For the text-containing cell, return its midpoint in [x, y] coordinate format. 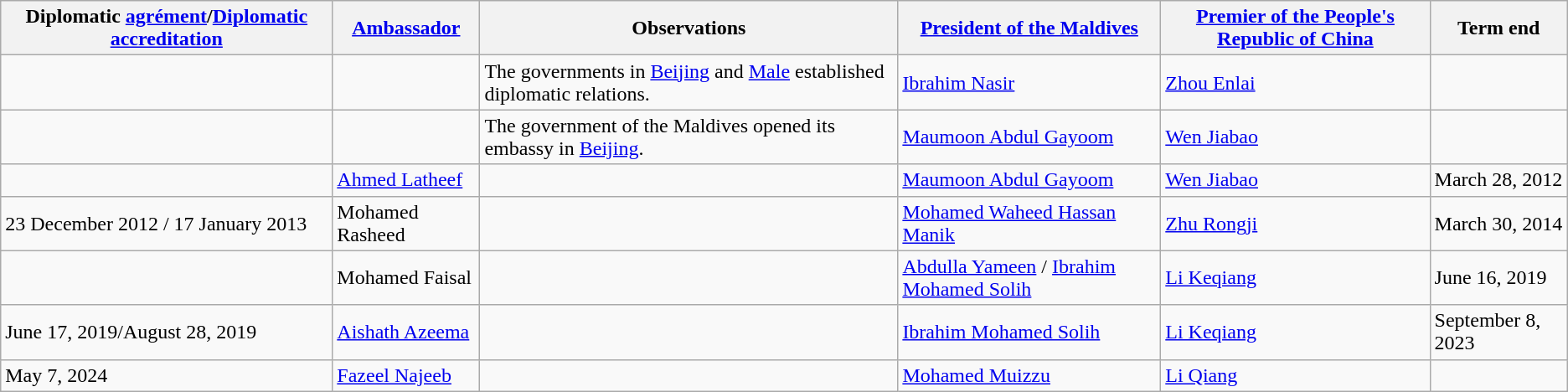
The government of the Maldives opened its embassy in Beijing. [689, 137]
Observations [689, 28]
March 28, 2012 [1498, 180]
Mohamed Faisal [406, 278]
March 30, 2014 [1498, 223]
June 16, 2019 [1498, 278]
Mohamed Muizzu [1029, 375]
Zhou Enlai [1295, 82]
The governments in Beijing and Male established diplomatic relations. [689, 82]
Aishath Azeema [406, 332]
Fazeel Najeeb [406, 375]
Mohamed Waheed Hassan Manik [1029, 223]
Ibrahim Mohamed Solih [1029, 332]
Ibrahim Nasir [1029, 82]
Ahmed Latheef [406, 180]
Term end [1498, 28]
Abdulla Yameen / Ibrahim Mohamed Solih [1029, 278]
June 17, 2019/August 28, 2019 [167, 332]
Mohamed Rasheed [406, 223]
Premier of the People's Republic of China [1295, 28]
Li Qiang [1295, 375]
Diplomatic agrément/Diplomatic accreditation [167, 28]
Ambassador [406, 28]
Zhu Rongji [1295, 223]
23 December 2012 / 17 January 2013 [167, 223]
May 7, 2024 [167, 375]
President of the Maldives [1029, 28]
September 8, 2023 [1498, 332]
